Extract the [x, y] coordinate from the center of the cell holding the provided text.  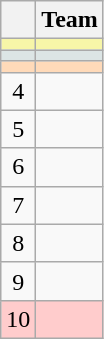
Team [70, 20]
4 [18, 91]
8 [18, 243]
7 [18, 205]
10 [18, 319]
5 [18, 129]
9 [18, 281]
6 [18, 167]
